Search for the cell housing the specified text and yield its [X, Y] center coordinate. 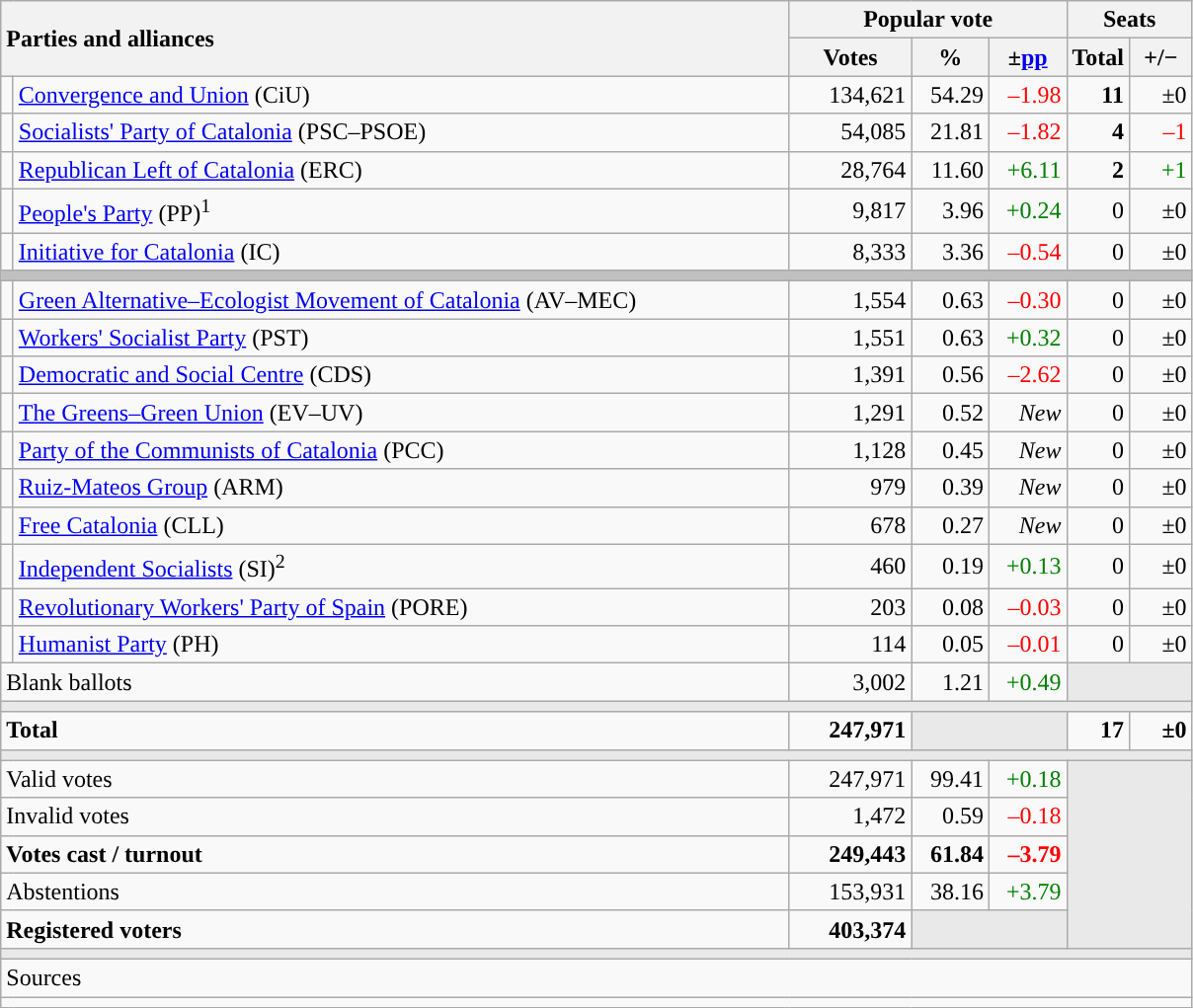
0.59 [950, 816]
Abstentions [395, 892]
0.05 [950, 645]
2 [1098, 170]
–1.82 [1027, 132]
+0.24 [1027, 211]
Free Catalonia (CLL) [401, 525]
9,817 [850, 211]
1,391 [850, 375]
Humanist Party (PH) [401, 645]
1,472 [850, 816]
0.27 [950, 525]
1,128 [850, 450]
979 [850, 488]
4 [1098, 132]
Party of the Communists of Catalonia (PCC) [401, 450]
61.84 [950, 854]
+0.49 [1027, 682]
460 [850, 567]
Socialists' Party of Catalonia (PSC–PSOE) [401, 132]
–0.03 [1027, 607]
Votes [850, 57]
249,443 [850, 854]
+3.79 [1027, 892]
Parties and alliances [395, 39]
28,764 [850, 170]
3.36 [950, 252]
–1 [1161, 132]
Seats [1130, 20]
–0.01 [1027, 645]
+0.18 [1027, 779]
0.52 [950, 413]
Revolutionary Workers' Party of Spain (PORE) [401, 607]
54.29 [950, 95]
403,374 [850, 929]
17 [1098, 731]
+1 [1161, 170]
Blank ballots [395, 682]
3.96 [950, 211]
–1.98 [1027, 95]
–2.62 [1027, 375]
Registered voters [395, 929]
Workers' Socialist Party (PST) [401, 338]
678 [850, 525]
38.16 [950, 892]
1,554 [850, 300]
Ruiz-Mateos Group (ARM) [401, 488]
54,085 [850, 132]
114 [850, 645]
±pp [1027, 57]
0.45 [950, 450]
0.56 [950, 375]
99.41 [950, 779]
1,551 [850, 338]
1,291 [850, 413]
11 [1098, 95]
153,931 [850, 892]
0.19 [950, 567]
–3.79 [1027, 854]
+/− [1161, 57]
Democratic and Social Centre (CDS) [401, 375]
11.60 [950, 170]
0.08 [950, 607]
8,333 [850, 252]
–0.54 [1027, 252]
The Greens–Green Union (EV–UV) [401, 413]
203 [850, 607]
Initiative for Catalonia (IC) [401, 252]
–0.18 [1027, 816]
People's Party (PP)1 [401, 211]
Votes cast / turnout [395, 854]
21.81 [950, 132]
Valid votes [395, 779]
Invalid votes [395, 816]
+0.13 [1027, 567]
Sources [596, 977]
+0.32 [1027, 338]
0.39 [950, 488]
134,621 [850, 95]
–0.30 [1027, 300]
+6.11 [1027, 170]
Independent Socialists (SI)2 [401, 567]
Popular vote [928, 20]
Green Alternative–Ecologist Movement of Catalonia (AV–MEC) [401, 300]
3,002 [850, 682]
Republican Left of Catalonia (ERC) [401, 170]
1.21 [950, 682]
Convergence and Union (CiU) [401, 95]
% [950, 57]
